Identify which cell holds the provided text, then report its (X, Y) central coordinate. 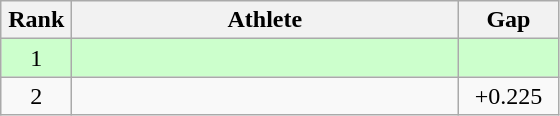
Athlete (265, 20)
Gap (508, 20)
1 (36, 58)
Rank (36, 20)
2 (36, 96)
+0.225 (508, 96)
